Return the [x, y] coordinate for the center point of the cell that contains the specified text.  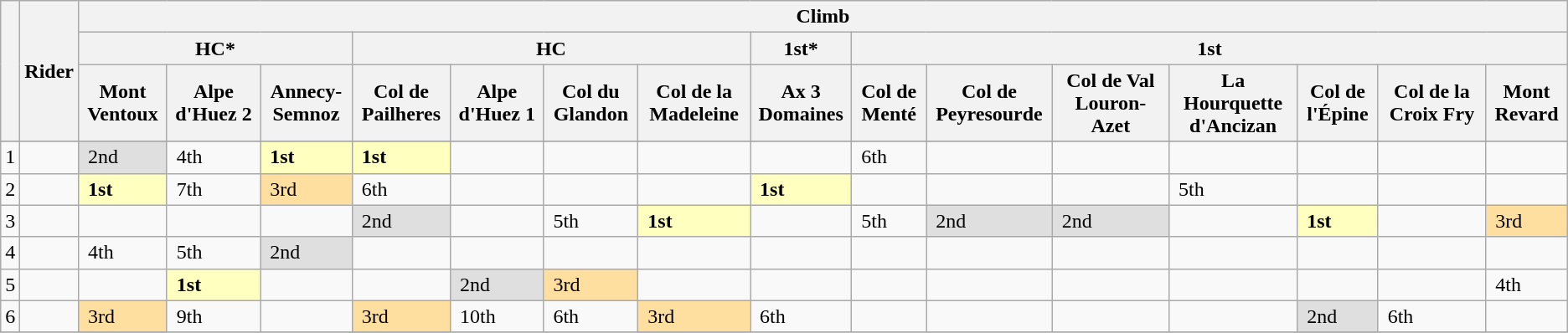
4 [10, 253]
Col de Peyresourde [990, 103]
10th [498, 316]
Mont Ventoux [123, 103]
Col de la Madeleine [694, 103]
Rider [49, 71]
Ax 3 Domaines [801, 103]
1st* [801, 49]
Climb [823, 17]
6 [10, 316]
9th [213, 316]
7th [213, 189]
2 [10, 189]
Col de l'Épine [1338, 103]
HC [551, 49]
Col du Glandon [591, 103]
Col de la Croix Fry [1432, 103]
La Hourquette d'Ancizan [1233, 103]
5 [10, 284]
Alpe d'Huez 1 [498, 103]
Annecy-Semnoz [307, 103]
Col de Menté [890, 103]
3 [10, 221]
Col de Val Louron-Azet [1111, 103]
Col de Pailheres [400, 103]
HC* [216, 49]
Mont Revard [1527, 103]
Alpe d'Huez 2 [213, 103]
1 [10, 157]
